For the text-containing cell, return its midpoint in (X, Y) coordinate format. 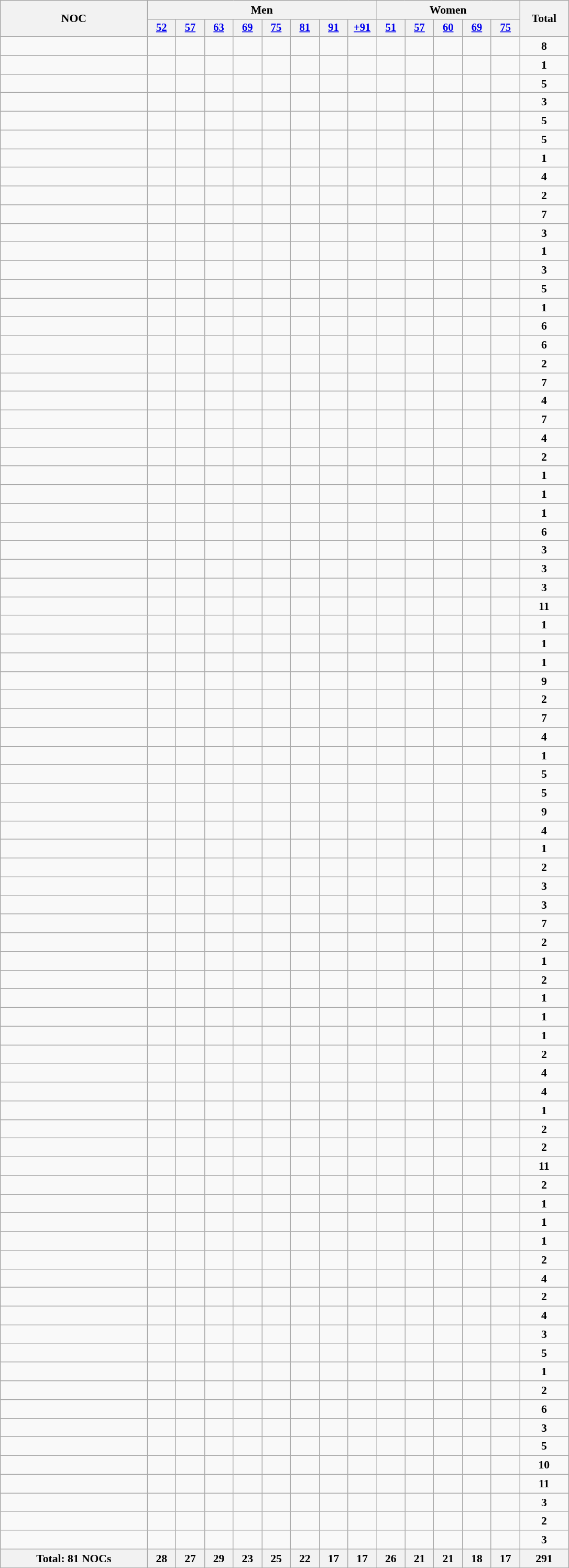
60 (448, 28)
+91 (363, 28)
28 (161, 1559)
29 (219, 1559)
63 (219, 28)
10 (544, 1465)
81 (305, 28)
26 (391, 1559)
Total (544, 19)
Men (262, 10)
52 (161, 28)
22 (305, 1559)
27 (191, 1559)
23 (247, 1559)
25 (277, 1559)
Total: 81 NOCs (74, 1559)
8 (544, 46)
51 (391, 28)
91 (333, 28)
18 (477, 1559)
Women (448, 10)
NOC (74, 19)
291 (544, 1559)
